Return [x, y] of the center of cell containing provided text 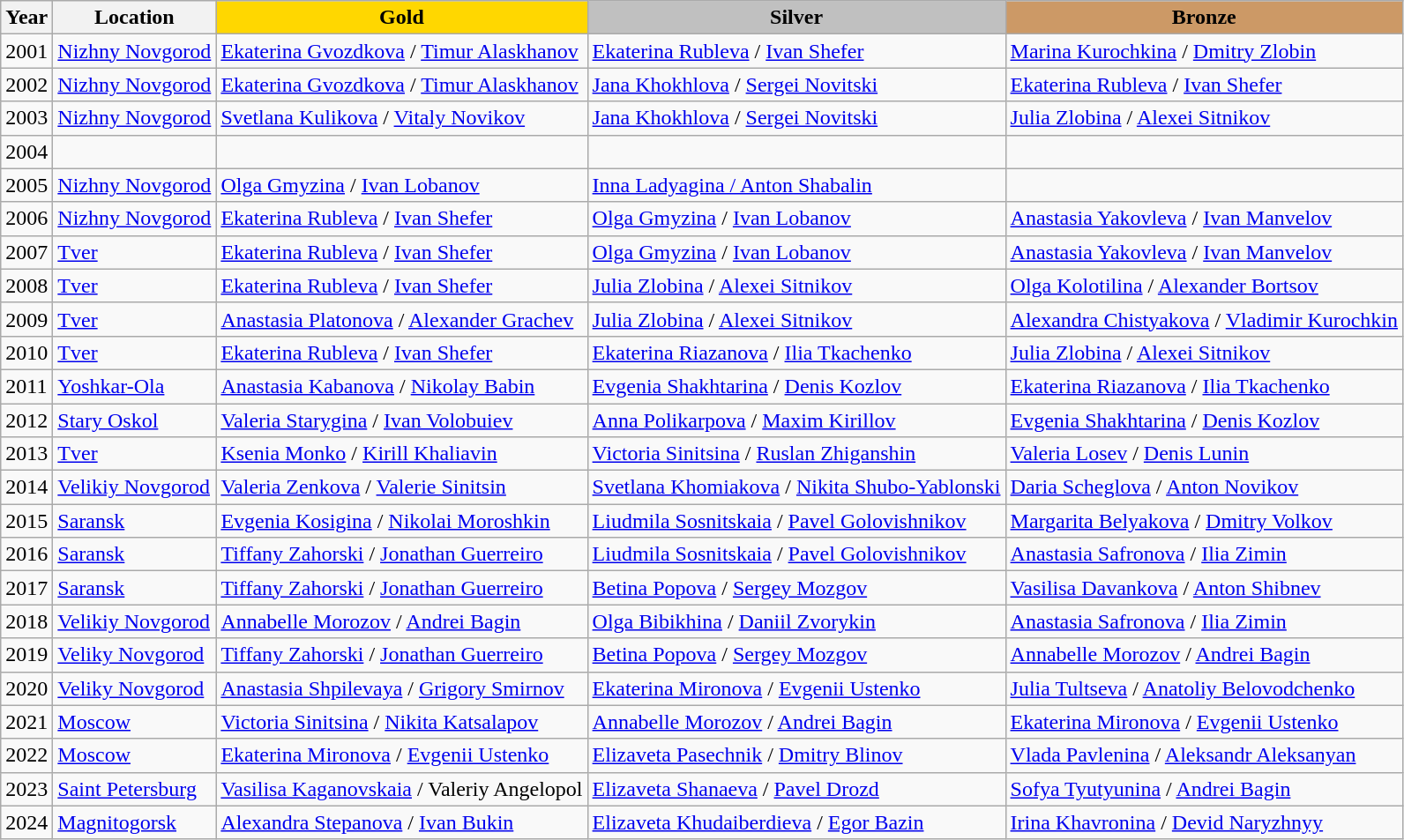
2016 [26, 554]
Location [134, 18]
Victoria Sinitsina / Ruslan Zhiganshin [796, 454]
Inna Ladyagina / Anton Shabalin [796, 185]
2021 [26, 722]
Alexandra Chistyakova / Vladimir Kurochkin [1205, 319]
2009 [26, 319]
Anastasia Kabanova / Nikolay Babin [402, 386]
Elizaveta Pasechnik / Dmitry Blinov [796, 755]
2023 [26, 789]
2017 [26, 588]
Margarita Belyakova / Dmitry Volkov [1205, 521]
Ksenia Monko / Kirill Khaliavin [402, 454]
Saint Petersburg [134, 789]
Bronze [1205, 18]
2015 [26, 521]
Yoshkar-Ola [134, 386]
Stary Oskol [134, 420]
Elizaveta Khudaiberdieva / Egor Bazin [796, 822]
Valeria Starygina / Ivan Volobuiev [402, 420]
Year [26, 18]
2019 [26, 655]
Magnitogorsk [134, 822]
Anastasia Shpilevaya / Grigory Smirnov [402, 688]
2003 [26, 118]
2020 [26, 688]
Svetlana Khomiakova / Nikita Shubo-Yablonski [796, 487]
Sofya Tyutyunina / Andrei Bagin [1205, 789]
Vasilisa Kaganovskaia / Valeriy Angelopol [402, 789]
Vasilisa Davankova / Anton Shibnev [1205, 588]
Valeria Losev / Denis Lunin [1205, 454]
2008 [26, 286]
2005 [26, 185]
Valeria Zenkova / Valerie Sinitsin [402, 487]
2022 [26, 755]
Olga Bibikhina / Daniil Zvorykin [796, 621]
Elizaveta Shanaeva / Pavel Drozd [796, 789]
Marina Kurochkina / Dmitry Zlobin [1205, 51]
2002 [26, 85]
Daria Scheglova / Anton Novikov [1205, 487]
2010 [26, 353]
Alexandra Stepanova / Ivan Bukin [402, 822]
Svetlana Kulikova / Vitaly Novikov [402, 118]
Evgenia Kosigina / Nikolai Moroshkin [402, 521]
2006 [26, 219]
2004 [26, 152]
2014 [26, 487]
Anna Polikarpova / Maxim Kirillov [796, 420]
Vlada Pavlenina / Aleksandr Aleksanyan [1205, 755]
Anastasia Platonova / Alexander Grachev [402, 319]
2024 [26, 822]
2018 [26, 621]
2011 [26, 386]
Victoria Sinitsina / Nikita Katsalapov [402, 722]
2013 [26, 454]
Silver [796, 18]
2012 [26, 420]
Olga Kolotilina / Alexander Bortsov [1205, 286]
2001 [26, 51]
2007 [26, 252]
Gold [402, 18]
Julia Tultseva / Anatoliy Belovodchenko [1205, 688]
Irina Khavronina / Devid Naryzhnyy [1205, 822]
